Extract the [x, y] coordinate from the center of the cell holding the provided text.  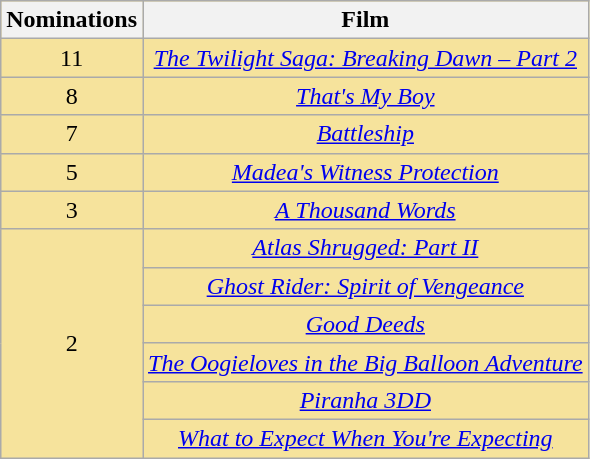
5 [72, 172]
Good Deeds [365, 324]
A Thousand Words [365, 210]
Atlas Shrugged: Part II [365, 248]
7 [72, 134]
Piranha 3DD [365, 400]
11 [72, 58]
What to Expect When You're Expecting [365, 438]
Nominations [72, 20]
8 [72, 96]
3 [72, 210]
Film [365, 20]
Madea's Witness Protection [365, 172]
The Twilight Saga: Breaking Dawn – Part 2 [365, 58]
That's My Boy [365, 96]
2 [72, 343]
Ghost Rider: Spirit of Vengeance [365, 286]
The Oogieloves in the Big Balloon Adventure [365, 362]
Battleship [365, 134]
